Pinpoint the cell where the given text exists, returning its (X, Y) midpoint coordinate. 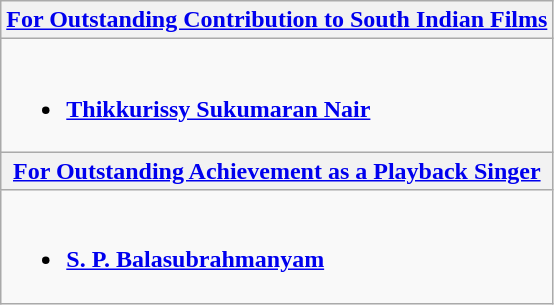
For Outstanding Achievement as a Playback Singer (277, 171)
S. P. Balasubrahmanyam (277, 246)
For Outstanding Contribution to South Indian Films (277, 20)
Thikkurissy Sukumaran Nair (277, 96)
